Determine the (X, Y) coordinate at the center of the cell enclosing the given text.  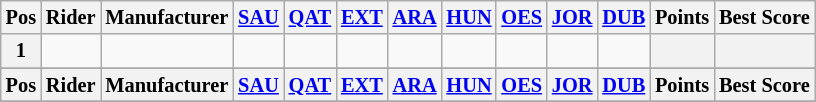
1 (21, 51)
